Extract the (X, Y) coordinate from the center of the cell holding the provided text.  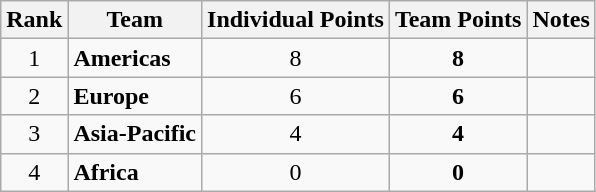
Individual Points (296, 20)
Europe (135, 96)
1 (34, 58)
2 (34, 96)
Rank (34, 20)
Team Points (458, 20)
3 (34, 134)
Team (135, 20)
Americas (135, 58)
Asia-Pacific (135, 134)
Africa (135, 172)
Notes (561, 20)
